Capture the cell that displays the provided text and extract its [X, Y] central coordinate. 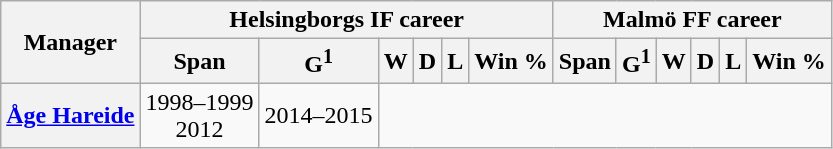
1998–19992012 [200, 116]
Åge Hareide [70, 116]
Manager [70, 42]
Malmö FF career [692, 20]
Helsingborgs IF career [346, 20]
2014–2015 [318, 116]
